Search for the cell housing the specified text and yield its [x, y] center coordinate. 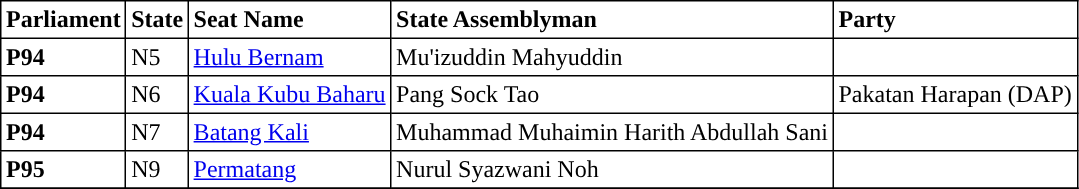
Batang Kali [289, 132]
Permatang [289, 170]
Seat Name [289, 20]
Parliament [64, 20]
N5 [157, 57]
N7 [157, 132]
State [157, 20]
P95 [64, 170]
Pakatan Harapan (DAP) [955, 95]
Hulu Bernam [289, 57]
Party [955, 20]
Nurul Syazwani Noh [612, 170]
N6 [157, 95]
N9 [157, 170]
Kuala Kubu Baharu [289, 95]
Mu'izuddin Mahyuddin [612, 57]
State Assemblyman [612, 20]
Pang Sock Tao [612, 95]
Muhammad Muhaimin Harith Abdullah Sani [612, 132]
